Search for the cell housing the specified text and yield its [x, y] center coordinate. 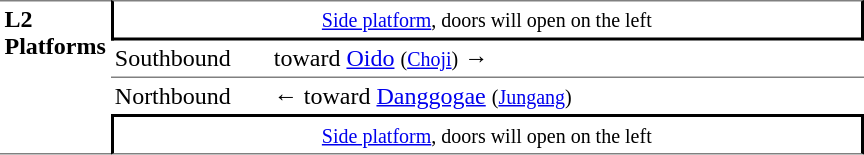
toward Oido (Choji) → [566, 58]
Northbound [190, 95]
L2Platforms [55, 77]
Southbound [190, 58]
← toward Danggogae (Jungang) [566, 95]
